Locate the cell with the specified text and output its [x, y] center coordinate. 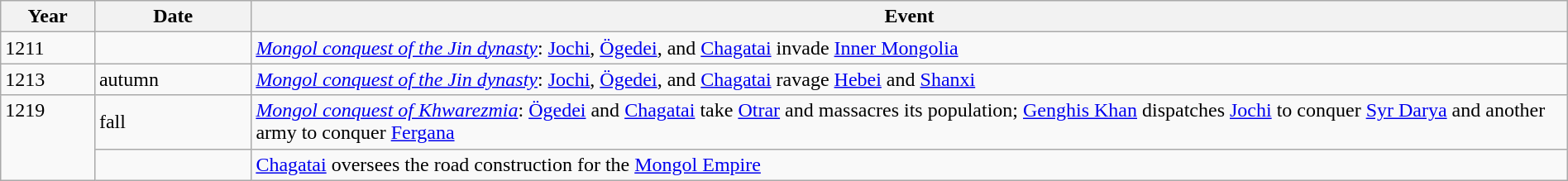
1213 [48, 79]
autumn [172, 79]
Event [910, 17]
Chagatai oversees the road construction for the Mongol Empire [910, 164]
1211 [48, 48]
fall [172, 122]
Year [48, 17]
Mongol conquest of the Jin dynasty: Jochi, Ögedei, and Chagatai ravage Hebei and Shanxi [910, 79]
Mongol conquest of the Jin dynasty: Jochi, Ögedei, and Chagatai invade Inner Mongolia [910, 48]
1219 [48, 137]
Date [172, 17]
